For the text-containing cell, return its midpoint in [x, y] coordinate format. 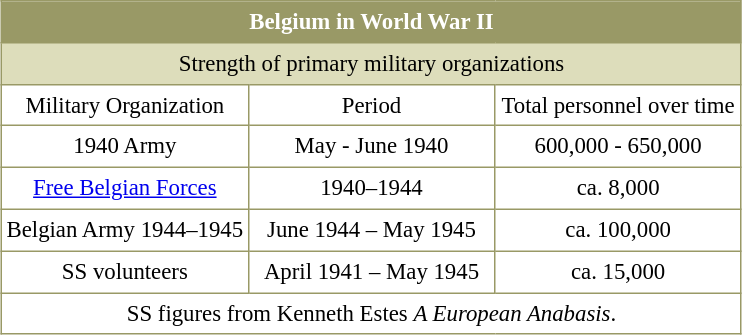
Period [372, 105]
Total personnel over time [618, 105]
ca. 100,000 [618, 230]
1940–1944 [372, 189]
ca. 15,000 [618, 272]
May - June 1940 [372, 147]
April 1941 – May 1945 [372, 272]
June 1944 – May 1945 [372, 230]
600,000 - 650,000 [618, 147]
Strength of primary military organizations [372, 63]
SS figures from Kenneth Estes A European Anabasis. [372, 314]
Military Organization [126, 105]
Free Belgian Forces [126, 189]
ca. 8,000 [618, 189]
Belgium in World War II [372, 22]
1940 Army [126, 147]
Belgian Army 1944–1945 [126, 230]
SS volunteers [126, 272]
